Output the [X, Y] coordinate of the center of the cell containing the given text.  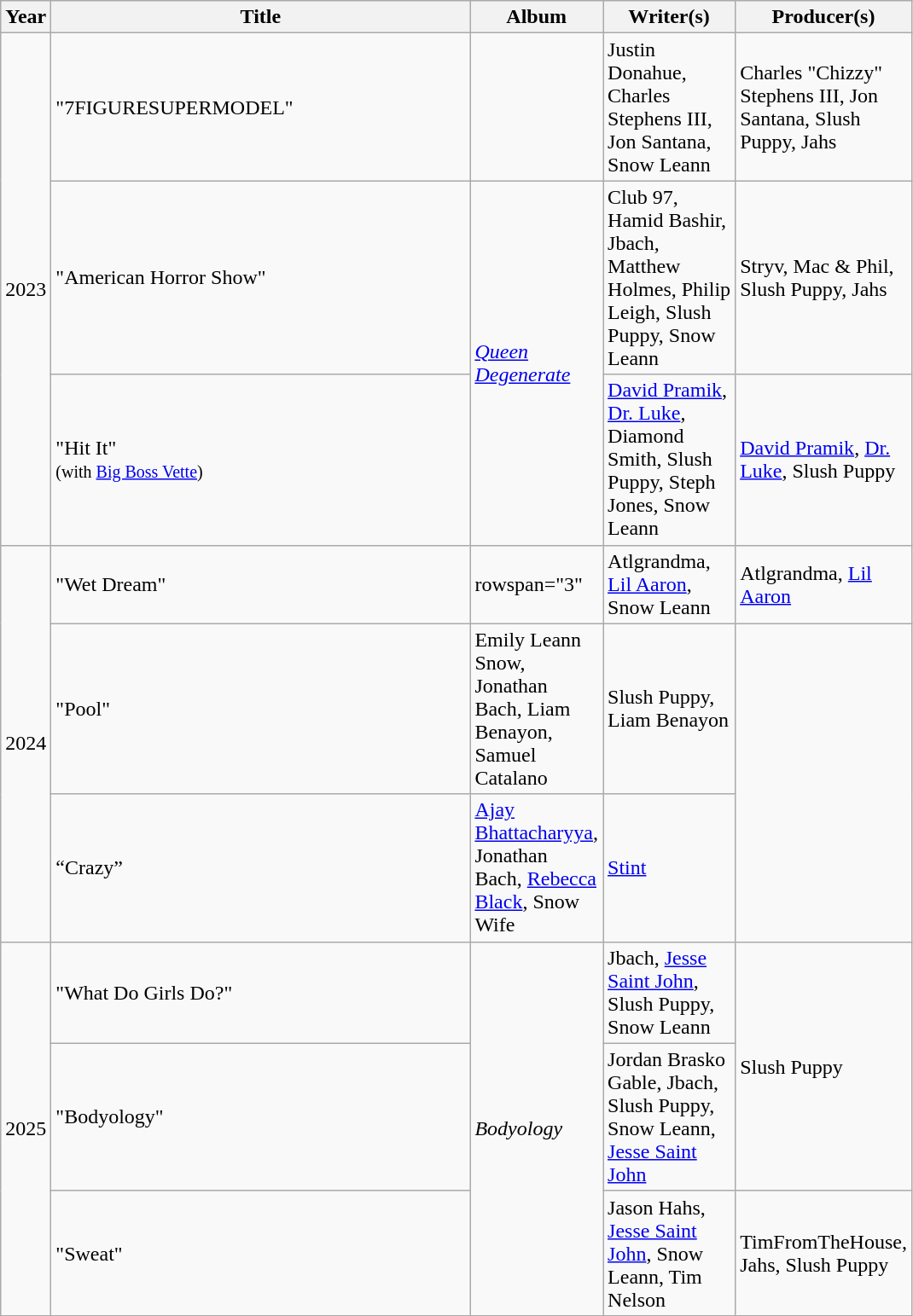
Writer(s) [669, 17]
"Hit It"(with Big Boss Vette) [261, 460]
Ajay Bhattacharyya, Jonathan Bach, Rebecca Black, Snow Wife [537, 868]
Charles "Chizzy" Stephens III, Jon Santana, Slush Puppy, Jahs [824, 107]
Queen Degenerate [537, 363]
TimFromTheHouse, Jahs, Slush Puppy [824, 1253]
"American Horror Show" [261, 278]
Bodyology [537, 1128]
Slush Puppy, Liam Benayon [669, 709]
2024 [26, 744]
"7FIGURESUPERMODEL" [261, 107]
rowspan="3" [537, 584]
Jason Hahs, Jesse Saint John, Snow Leann, Tim Nelson [669, 1253]
Club 97, Hamid Bashir, Jbach, Matthew Holmes, Philip Leigh, Slush Puppy, Snow Leann [669, 278]
Title [261, 17]
"Bodyology" [261, 1117]
Justin Donahue, Charles Stephens III, Jon Santana, Snow Leann [669, 107]
"Pool" [261, 709]
Emily Leann Snow, Jonathan Bach, Liam Benayon, Samuel Catalano [537, 709]
Stryv, Mac & Phil, Slush Puppy, Jahs [824, 278]
Atlgrandma, Lil Aaron, Snow Leann [669, 584]
Album [537, 17]
“Crazy” [261, 868]
Producer(s) [824, 17]
Stint [669, 868]
Jbach, Jesse Saint John, Slush Puppy, Snow Leann [669, 993]
Year [26, 17]
2025 [26, 1128]
Jordan Brasko Gable, Jbach, Slush Puppy, Snow Leann, Jesse Saint John [669, 1117]
Atlgrandma, Lil Aaron [824, 584]
David Pramik, Dr. Luke, Slush Puppy [824, 460]
"Wet Dream" [261, 584]
David Pramik, Dr. Luke, Diamond Smith, Slush Puppy, Steph Jones, Snow Leann [669, 460]
"Sweat" [261, 1253]
"What Do Girls Do?" [261, 993]
Slush Puppy [824, 1066]
2023 [26, 289]
